Scan for the cell matching the given text and deliver its [x, y] coordinate at center. 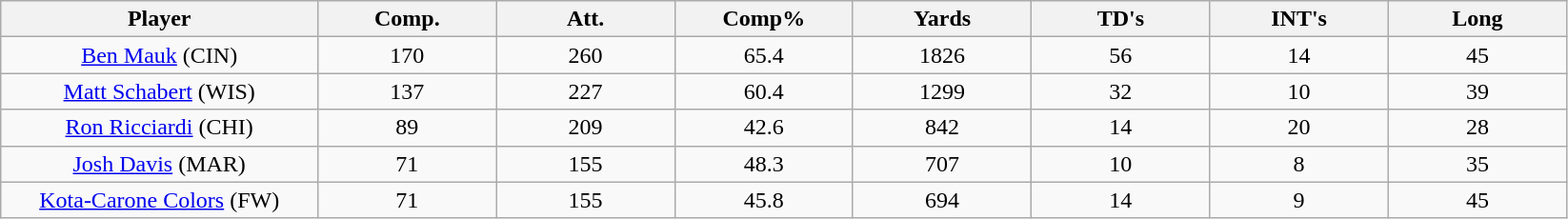
28 [1477, 128]
Ben Mauk (CIN) [160, 55]
209 [585, 128]
137 [408, 91]
TD's [1120, 19]
227 [585, 91]
60.4 [764, 91]
39 [1477, 91]
Comp. [408, 19]
Att. [585, 19]
Yards [941, 19]
INT's [1299, 19]
707 [941, 164]
65.4 [764, 55]
694 [941, 200]
8 [1299, 164]
1299 [941, 91]
Player [160, 19]
32 [1120, 91]
Matt Schabert (WIS) [160, 91]
42.6 [764, 128]
260 [585, 55]
1826 [941, 55]
Josh Davis (MAR) [160, 164]
842 [941, 128]
56 [1120, 55]
35 [1477, 164]
48.3 [764, 164]
Kota-Carone Colors (FW) [160, 200]
Long [1477, 19]
Comp% [764, 19]
9 [1299, 200]
45.8 [764, 200]
Ron Ricciardi (CHI) [160, 128]
20 [1299, 128]
170 [408, 55]
89 [408, 128]
